Scan for the cell matching the given text and deliver its (x, y) coordinate at center. 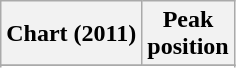
Chart (2011) (72, 34)
Peakposition (188, 34)
